Return (x, y) of the center of cell containing provided text 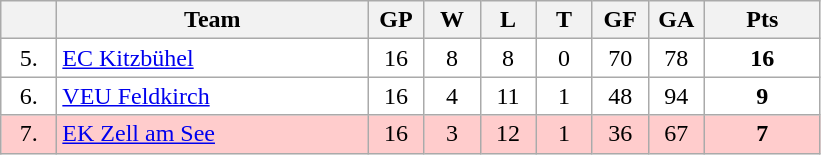
Team (212, 20)
Pts (762, 20)
GP (396, 20)
L (508, 20)
12 (508, 134)
GA (676, 20)
78 (676, 58)
9 (762, 96)
4 (452, 96)
94 (676, 96)
T (564, 20)
5. (29, 58)
VEU Feldkirch (212, 96)
48 (620, 96)
3 (452, 134)
EC Kitzbühel (212, 58)
67 (676, 134)
11 (508, 96)
36 (620, 134)
EK Zell am See (212, 134)
W (452, 20)
GF (620, 20)
7 (762, 134)
0 (564, 58)
6. (29, 96)
7. (29, 134)
70 (620, 58)
